Find where the given text appears and provide that cell's center as [X, Y] coordinate. 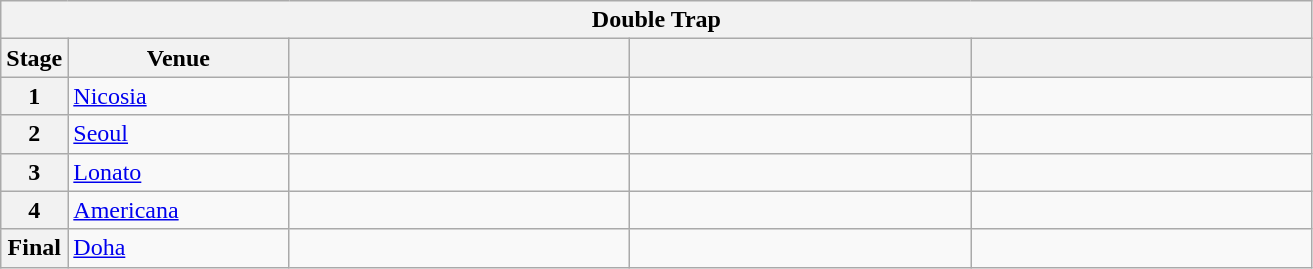
3 [34, 172]
Doha [178, 248]
2 [34, 134]
1 [34, 96]
Double Trap [656, 20]
Seoul [178, 134]
4 [34, 210]
Final [34, 248]
Lonato [178, 172]
Stage [34, 58]
Venue [178, 58]
Americana [178, 210]
Nicosia [178, 96]
